Return the (x, y) coordinate for the center point of the cell that contains the specified text.  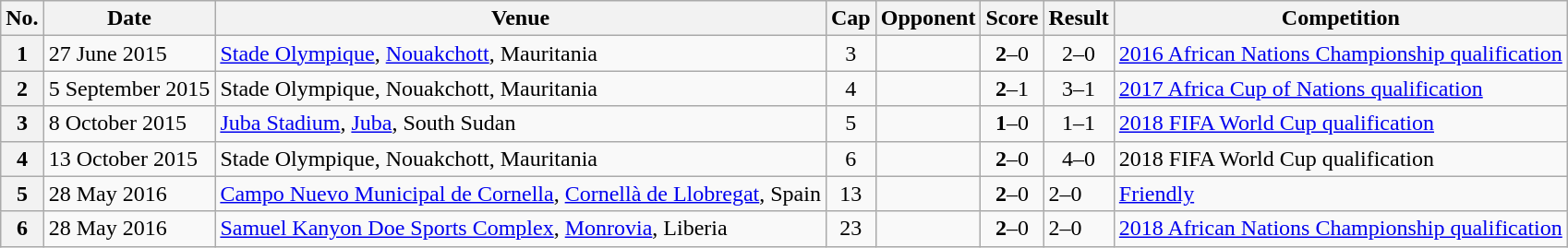
Samuel Kanyon Doe Sports Complex, Monrovia, Liberia (521, 229)
3–1 (1079, 89)
2 (22, 89)
23 (850, 229)
2018 African Nations Championship qualification (1341, 229)
Date (129, 18)
2017 Africa Cup of Nations qualification (1341, 89)
13 (850, 194)
27 June 2015 (129, 53)
Juba Stadium, Juba, South Sudan (521, 124)
2–1 (1012, 89)
4–0 (1079, 159)
5 September 2015 (129, 89)
8 October 2015 (129, 124)
1–0 (1012, 124)
Competition (1341, 18)
Score (1012, 18)
13 October 2015 (129, 159)
1–1 (1079, 124)
Friendly (1341, 194)
No. (22, 18)
Result (1079, 18)
Campo Nuevo Municipal de Cornella, Cornellà de Llobregat, Spain (521, 194)
Cap (850, 18)
Opponent (928, 18)
1 (22, 53)
Venue (521, 18)
2016 African Nations Championship qualification (1341, 53)
